Return the [x, y] coordinate for the center point of the cell that contains the specified text.  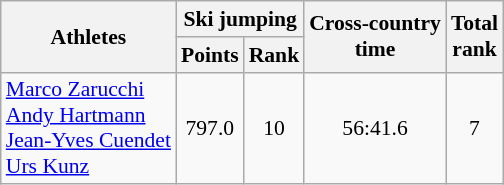
797.0 [210, 128]
Ski jumping [240, 19]
10 [274, 128]
Total rank [474, 36]
7 [474, 128]
Cross-country time [375, 36]
Athletes [88, 36]
56:41.6 [375, 128]
Rank [274, 55]
Marco ZarucchiAndy HartmannJean-Yves CuendetUrs Kunz [88, 128]
Points [210, 55]
